Locate the cell with the specified text and output its (X, Y) center coordinate. 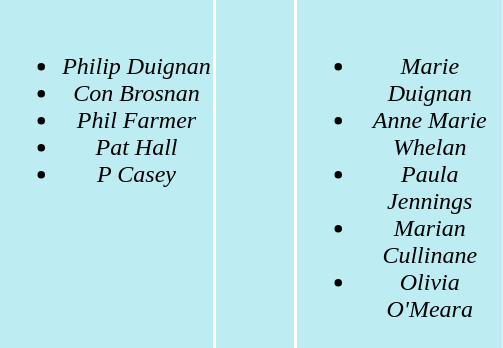
Philip DuignanCon BrosnanPhil FarmerPat HallP Casey (106, 174)
Marie DuignanAnne Marie WhelanPaula JenningsMarian CullinaneOlivia O'Meara (400, 174)
